Scan for the cell matching the given text and deliver its [x, y] coordinate at center. 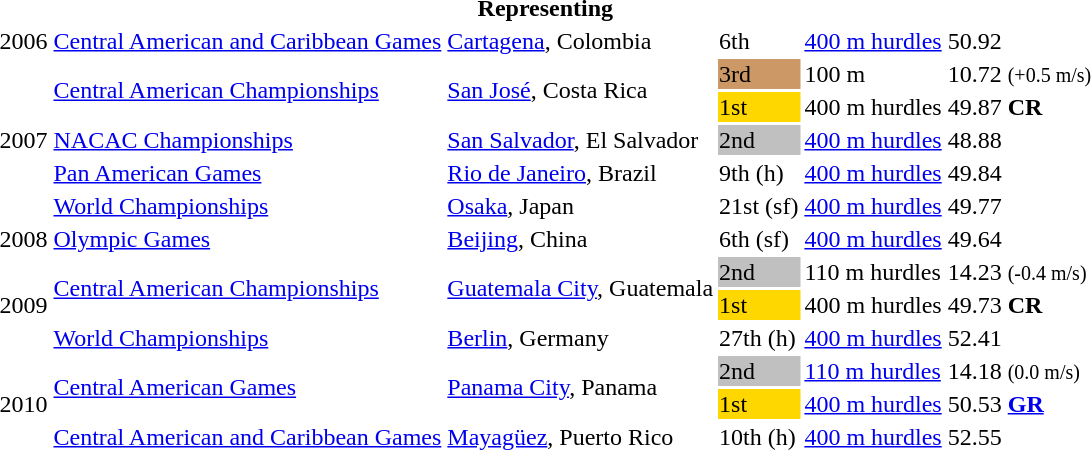
27th (h) [759, 338]
Central American Games [248, 388]
Beijing, China [580, 239]
9th (h) [759, 173]
NACAC Championships [248, 140]
100 m [873, 74]
Rio de Janeiro, Brazil [580, 173]
San José, Costa Rica [580, 90]
6th [759, 41]
3rd [759, 74]
21st (sf) [759, 206]
Panama City, Panama [580, 388]
Cartagena, Colombia [580, 41]
Central American and Caribbean Games [248, 41]
Pan American Games [248, 173]
Osaka, Japan [580, 206]
San Salvador, El Salvador [580, 140]
Olympic Games [248, 239]
Berlin, Germany [580, 338]
Guatemala City, Guatemala [580, 288]
6th (sf) [759, 239]
